Search for the cell housing the specified text and yield its [x, y] center coordinate. 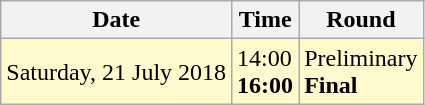
Time [266, 20]
Saturday, 21 July 2018 [116, 72]
Date [116, 20]
14:0016:00 [266, 72]
Round [361, 20]
PreliminaryFinal [361, 72]
